Detect which cell encompasses the target text, then output its [x, y] center coordinate. 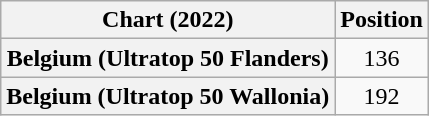
192 [382, 96]
Belgium (Ultratop 50 Flanders) [168, 58]
Belgium (Ultratop 50 Wallonia) [168, 96]
Chart (2022) [168, 20]
Position [382, 20]
136 [382, 58]
